Scan for the cell matching the given text and deliver its [x, y] coordinate at center. 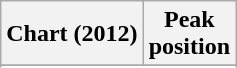
Peakposition [189, 34]
Chart (2012) [72, 34]
